Return the (X, Y) coordinate for the center point of the cell that contains the specified text.  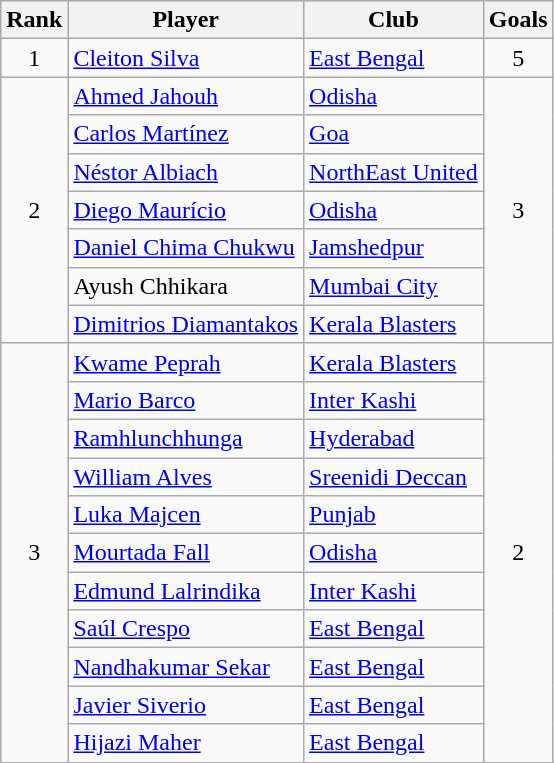
Carlos Martínez (186, 134)
Goals (518, 20)
Edmund Lalrindika (186, 591)
1 (34, 58)
Javier Siverio (186, 705)
Ramhlunchhunga (186, 438)
Player (186, 20)
Dimitrios Diamantakos (186, 324)
Luka Majcen (186, 515)
William Alves (186, 477)
Ahmed Jahouh (186, 96)
NorthEast United (394, 172)
Punjab (394, 515)
Jamshedpur (394, 248)
Diego Maurício (186, 210)
Mourtada Fall (186, 553)
Rank (34, 20)
Goa (394, 134)
Hijazi Maher (186, 743)
Sreenidi Deccan (394, 477)
Cleiton Silva (186, 58)
Mario Barco (186, 400)
Mumbai City (394, 286)
5 (518, 58)
Daniel Chima Chukwu (186, 248)
Néstor Albiach (186, 172)
Club (394, 20)
Hyderabad (394, 438)
Nandhakumar Sekar (186, 667)
Ayush Chhikara (186, 286)
Kwame Peprah (186, 362)
Saúl Crespo (186, 629)
